Capture the cell that displays the provided text and extract its (x, y) central coordinate. 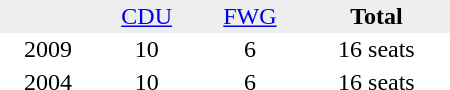
FWG (250, 16)
Total (376, 16)
CDU (146, 16)
16 seats (376, 50)
2009 (48, 50)
10 (146, 50)
6 (250, 50)
